Find where the given text appears and provide that cell's center as [X, Y] coordinate. 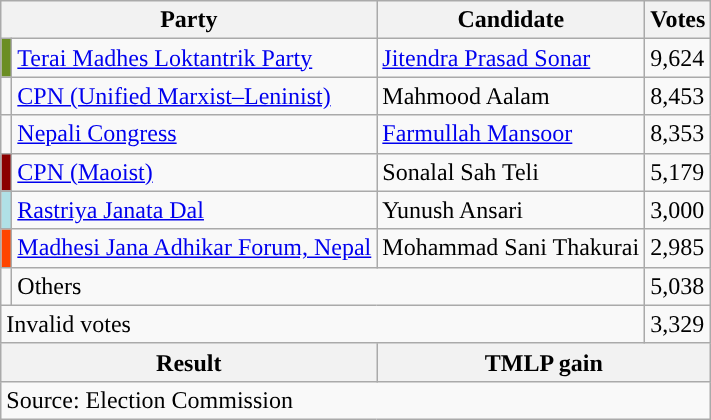
Yunush Ansari [511, 210]
Madhesi Jana Adhikar Forum, Nepal [194, 248]
8,353 [678, 134]
9,624 [678, 58]
2,985 [678, 248]
Jitendra Prasad Sonar [511, 58]
Invalid votes [323, 324]
Rastriya Janata Dal [194, 210]
5,179 [678, 172]
Nepali Congress [194, 134]
Sonalal Sah Teli [511, 172]
Mohammad Sani Thakurai [511, 248]
5,038 [678, 286]
Others [328, 286]
8,453 [678, 96]
Terai Madhes Loktantrik Party [194, 58]
Votes [678, 20]
Mahmood Aalam [511, 96]
Source: Election Commission [356, 400]
CPN (Unified Marxist–Leninist) [194, 96]
TMLP gain [544, 362]
Candidate [511, 20]
Party [189, 20]
Result [189, 362]
Farmullah Mansoor [511, 134]
CPN (Maoist) [194, 172]
3,329 [678, 324]
3,000 [678, 210]
